Search for the cell housing the specified text and yield its [X, Y] center coordinate. 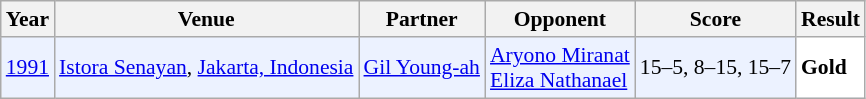
Istora Senayan, Jakarta, Indonesia [206, 68]
Score [716, 19]
Aryono Miranat Eliza Nathanael [560, 68]
1991 [28, 68]
Gil Young-ah [421, 68]
Opponent [560, 19]
Venue [206, 19]
Result [830, 19]
15–5, 8–15, 15–7 [716, 68]
Gold [830, 68]
Year [28, 19]
Partner [421, 19]
